Determine the (x, y) coordinate at the center of the cell enclosing the given text.  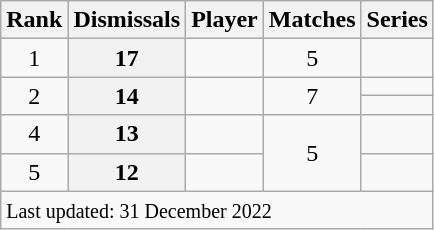
14 (127, 96)
Matches (312, 20)
7 (312, 96)
4 (34, 134)
Player (225, 20)
17 (127, 58)
Series (397, 20)
Last updated: 31 December 2022 (218, 210)
Dismissals (127, 20)
13 (127, 134)
12 (127, 172)
2 (34, 96)
1 (34, 58)
Rank (34, 20)
